Locate the cell with the specified text and output its (X, Y) center coordinate. 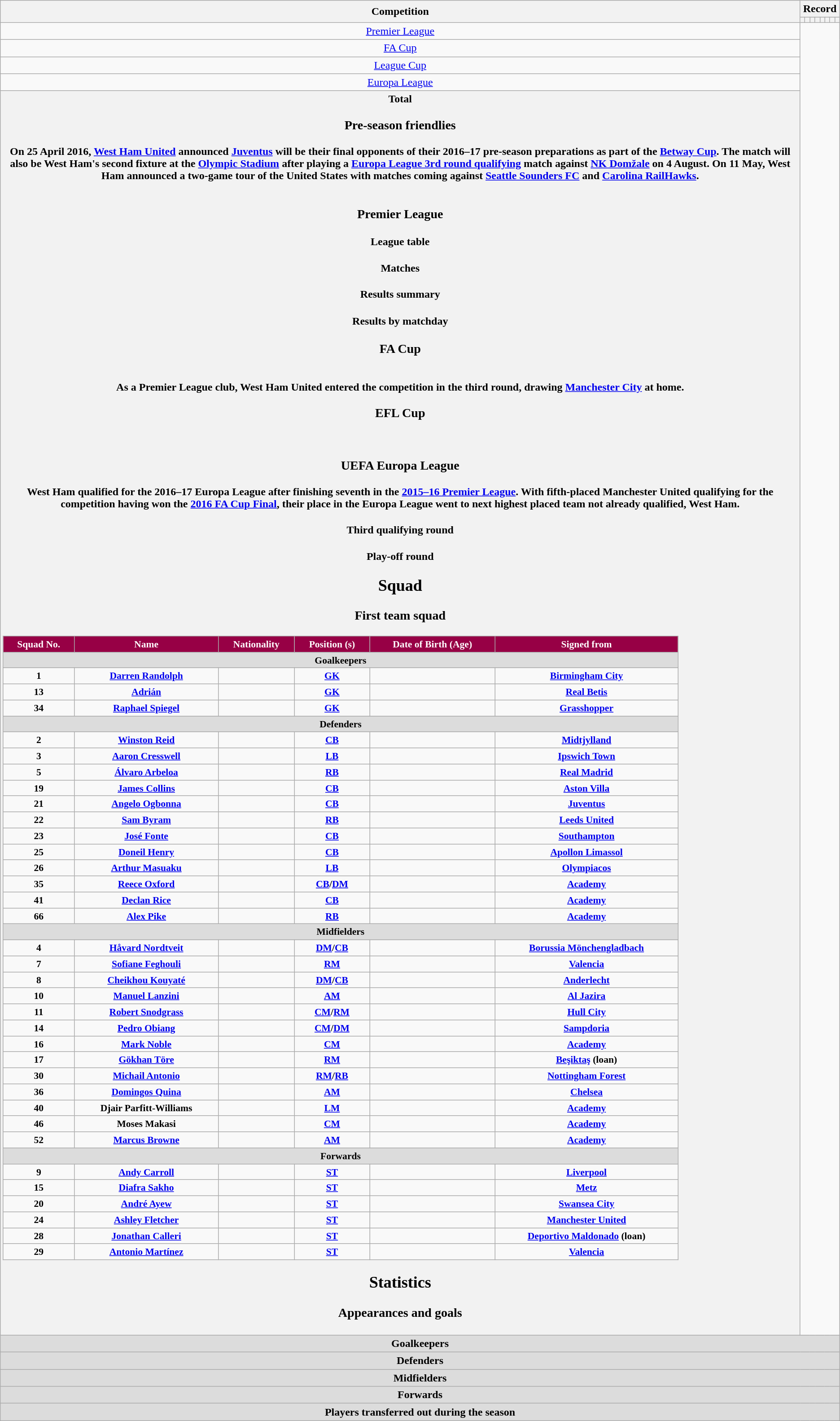
14 (39, 1028)
Signed from (586, 644)
Sofiane Feghouli (146, 964)
Juventus (586, 804)
17 (39, 1060)
Southampton (586, 836)
CM/RM (332, 1012)
Gökhan Töre (146, 1060)
Michail Antonio (146, 1076)
LM (332, 1108)
Real Madrid (586, 772)
Nationality (257, 644)
Manchester United (586, 1220)
Reece Oxford (146, 884)
CM/DM (332, 1028)
Adrián (146, 692)
Angelo Ogbonna (146, 804)
Aston Villa (586, 788)
Sam Byram (146, 820)
Marcus Browne (146, 1140)
Alex Pike (146, 916)
Apollon Limassol (586, 852)
Winston Reid (146, 740)
52 (39, 1140)
Metz (586, 1188)
League Cup (400, 65)
Raphael Spiegel (146, 708)
RM/RB (332, 1076)
Moses Makasi (146, 1124)
Djair Parfitt-Williams (146, 1108)
26 (39, 868)
Deportivo Maldonado (loan) (586, 1236)
Leeds United (586, 820)
Real Betis (586, 692)
7 (39, 964)
8 (39, 980)
Midtjylland (586, 740)
24 (39, 1220)
20 (39, 1204)
66 (39, 916)
Ipswich Town (586, 756)
28 (39, 1236)
James Collins (146, 788)
40 (39, 1108)
Diafra Sakho (146, 1188)
CB/DM (332, 884)
Manuel Lanzini (146, 996)
André Ayew (146, 1204)
Aaron Cresswell (146, 756)
Håvard Nordtveit (146, 948)
Europa League (400, 82)
Ashley Fletcher (146, 1220)
9 (39, 1172)
Liverpool (586, 1172)
Cheikhou Kouyaté (146, 980)
34 (39, 708)
Arthur Masuaku (146, 868)
2 (39, 740)
Competition (400, 12)
46 (39, 1124)
Al Jazira (586, 996)
4 (39, 948)
36 (39, 1092)
Domingos Quina (146, 1092)
Grasshopper (586, 708)
Birmingham City (586, 676)
16 (39, 1044)
10 (39, 996)
Álvaro Arbeloa (146, 772)
Declan Rice (146, 900)
41 (39, 900)
1 (39, 676)
19 (39, 788)
Chelsea (586, 1092)
Doneil Henry (146, 852)
Players transferred out during the season (420, 1412)
Sampdoria (586, 1028)
Squad No. (39, 644)
Name (146, 644)
Swansea City (586, 1204)
23 (39, 836)
Date of Birth (Age) (433, 644)
José Fonte (146, 836)
Hull City (586, 1012)
3 (39, 756)
Borussia Mönchengladbach (586, 948)
Olympiacos (586, 868)
FA Cup (400, 48)
Record (820, 9)
30 (39, 1076)
Antonio Martínez (146, 1252)
21 (39, 804)
Position (s) (332, 644)
35 (39, 884)
Pedro Obiang (146, 1028)
Darren Randolph (146, 676)
Nottingham Forest (586, 1076)
13 (39, 692)
Andy Carroll (146, 1172)
Jonathan Calleri (146, 1236)
22 (39, 820)
11 (39, 1012)
15 (39, 1188)
Robert Snodgrass (146, 1012)
Mark Noble (146, 1044)
Premier League (400, 31)
5 (39, 772)
Beşiktaş (loan) (586, 1060)
25 (39, 852)
Anderlecht (586, 980)
29 (39, 1252)
